Search for the cell housing the specified text and yield its [X, Y] center coordinate. 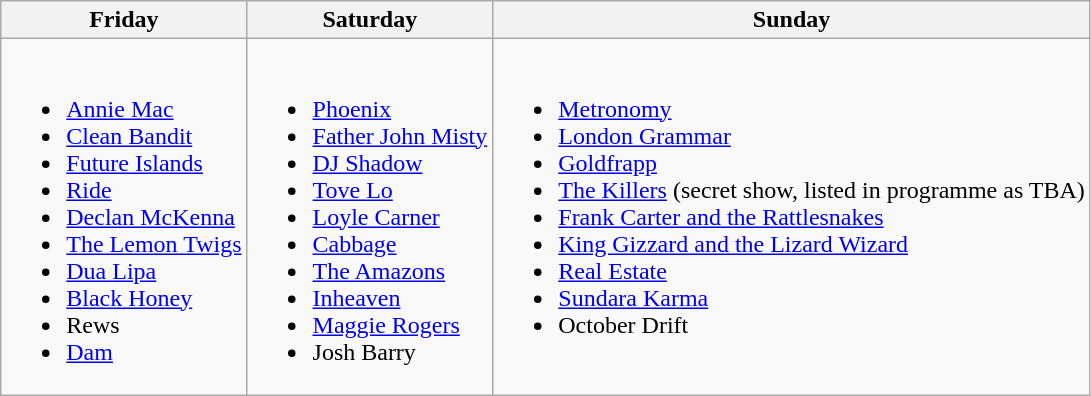
PhoenixFather John MistyDJ ShadowTove LoLoyle CarnerCabbageThe AmazonsInheavenMaggie RogersJosh Barry [370, 217]
Sunday [792, 20]
Friday [124, 20]
Annie MacClean BanditFuture IslandsRideDeclan McKennaThe Lemon TwigsDua LipaBlack HoneyRewsDam [124, 217]
Saturday [370, 20]
